Extract the (X, Y) coordinate from the center of the cell holding the provided text.  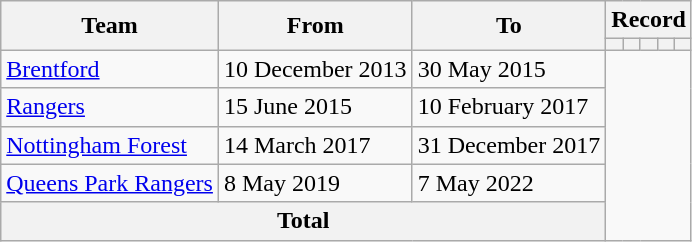
15 June 2015 (315, 107)
8 May 2019 (315, 183)
Rangers (110, 107)
Team (110, 26)
10 February 2017 (509, 107)
To (509, 26)
7 May 2022 (509, 183)
31 December 2017 (509, 145)
10 December 2013 (315, 69)
14 March 2017 (315, 145)
Brentford (110, 69)
From (315, 26)
Record (649, 20)
Nottingham Forest (110, 145)
Queens Park Rangers (110, 183)
Total (304, 221)
30 May 2015 (509, 69)
